From the cell containing the given text, extract its center point as (x, y) coordinate. 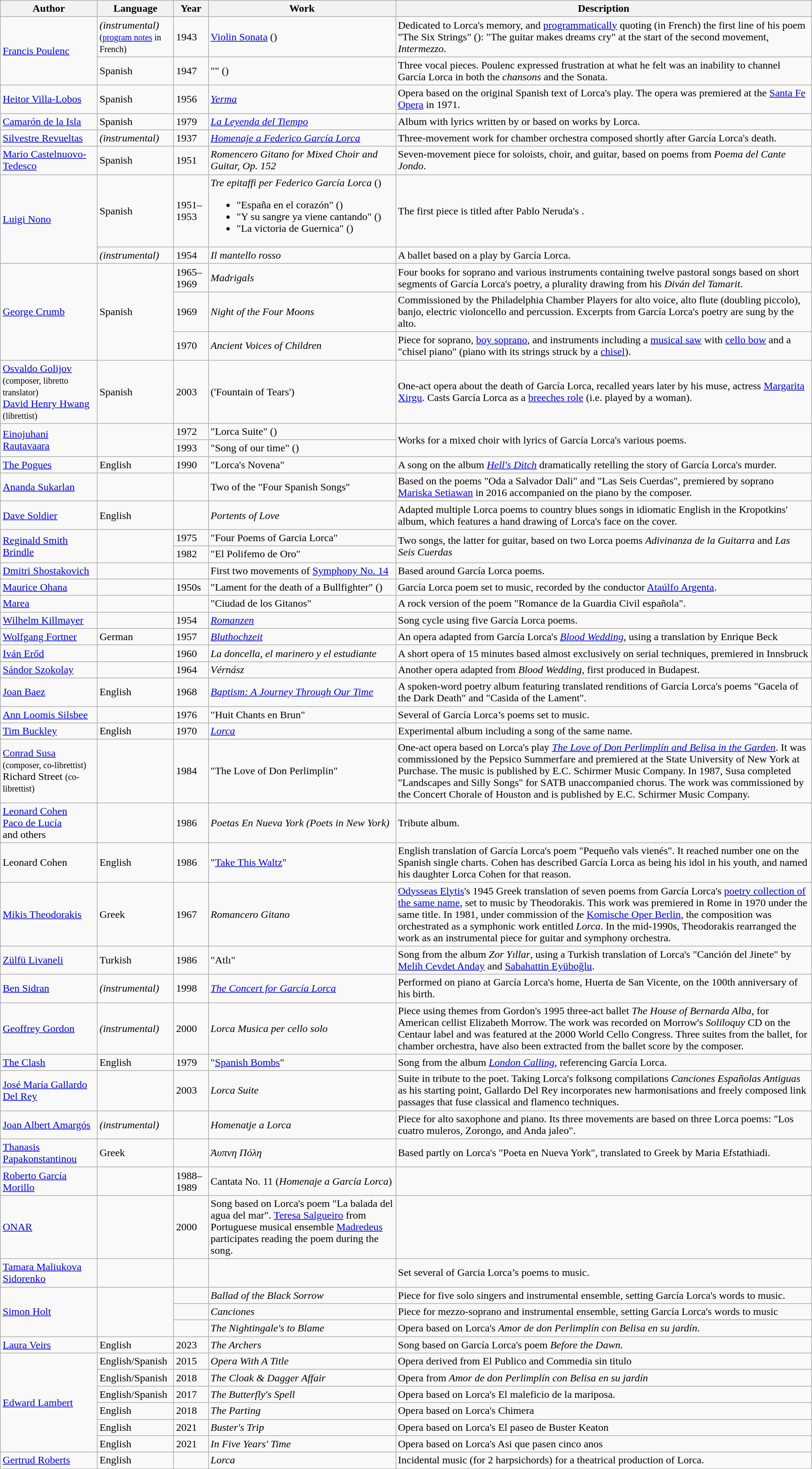
Tribute album. (604, 823)
"" () (302, 71)
Leonard CohenPaco de Lucíaand others (49, 823)
Maurice Ohana (49, 587)
Luigi Nono (49, 219)
Based around García Lorca poems. (604, 571)
1960 (191, 653)
(instrumental)(program notes in French) (135, 37)
First two movements of Symphony No. 14 (302, 571)
Osvaldo Golijov (composer, libretto translator)David Henry Hwang (librettist) (49, 392)
"Lorca Suite" () (302, 432)
La Leyenda del Tiempo (302, 122)
Heitor Villa-Lobos (49, 99)
1947 (191, 71)
Homenaje a Federico García Lorca (302, 138)
A ballet based on a play by García Lorca. (604, 255)
1967 (191, 914)
Poetas En Nueva York (Poets in New York) (302, 823)
Camarón de la Isla (49, 122)
The Clash (49, 1062)
1943 (191, 37)
Opera from Amor de don Perlimplín con Belisa en su jardín (604, 1378)
Romancero Gitano (302, 914)
A short opera of 15 minutes based almost exclusively on serial techniques, premiered in Innsbruck (604, 653)
The Parting (302, 1411)
Romanzen (302, 620)
1976 (191, 715)
1964 (191, 670)
Set several of Garcia Lorca’s poems to music. (604, 1272)
1993 (191, 448)
1957 (191, 637)
1937 (191, 138)
La doncella, el marinero y el estudiante (302, 653)
The Archers (302, 1345)
Vérnász (302, 670)
1956 (191, 99)
Romencero Gitano for Mixed Choir and Guitar, Op. 152 (302, 161)
Based partly on Lorca's "Poeta en Nueva York", translated to Greek by Maria Efstathiadi. (604, 1153)
1998 (191, 989)
Three vocal pieces. Poulenc expressed frustration at what he felt was an inability to channel García Lorca in both the chansons and the Sonata. (604, 71)
Mikis Theodorakis (49, 914)
Άυπνη Πόλη (302, 1153)
1984 (191, 771)
Edward Lambert (49, 1403)
Ancient Voices of Children (302, 345)
German (135, 637)
1950s (191, 587)
Song cycle using five García Lorca poems. (604, 620)
Album with lyrics written by or based on works by Lorca. (604, 122)
Ben Sidran (49, 989)
1972 (191, 432)
Another opera adapted from Blood Wedding, first produced in Budapest. (604, 670)
Madrigals (302, 278)
The Butterfly's Spell (302, 1394)
1969 (191, 312)
Two of the "Four Spanish Songs" (302, 487)
Einojuhani Rautavaara (49, 440)
Bluthochzeit (302, 637)
Wilhelm Killmayer (49, 620)
Piece for alto saxophone and piano. Its three movements are based on three Lorca poems: "Los cuatro muleros, Zorongo, and Anda jaleo". (604, 1125)
Works for a mixed choir with lyrics of García Lorca's various poems. (604, 440)
Joan Baez (49, 692)
2023 (191, 1345)
Ballad of the Black Sorrow (302, 1295)
The Cloak & Dagger Affair (302, 1378)
Description (604, 9)
"Atlı" (302, 960)
Buster's Trip (302, 1427)
Two songs, the latter for guitar, based on two Lorca poems Adivinanza de la Guitarra and Las Seis Cuerdas (604, 546)
1988–1989 (191, 1181)
The Pogues (49, 465)
Work (302, 9)
Performed on piano at García Lorca's home, Huerta de San Vicente, on the 100th anniversary of his birth. (604, 989)
Opera With A Title (302, 1361)
Laura Veirs (49, 1345)
Night of the Four Moons (302, 312)
Yerma (302, 99)
Opera based on Lorca's El maleficio de la mariposa. (604, 1394)
Wolfgang Fortner (49, 637)
Marea (49, 604)
Lorca Suite (302, 1091)
"Four Poems of Garcia Lorca" (302, 538)
Song from the album London Calling, referencing García Lorca. (604, 1062)
An opera adapted from García Lorca's Blood Wedding, using a translation by Enrique Beck (604, 637)
Lorca Musica per cello solo (302, 1029)
Seven-movement piece for soloists, choir, and guitar, based on poems from Poema del Cante Jondo. (604, 161)
Opera based on Lorca's El paseo de Buster Keaton (604, 1427)
('Fountain of Tears') (302, 392)
1968 (191, 692)
Baptism: A Journey Through Our Time (302, 692)
Dave Soldier (49, 516)
A rock version of the poem "Romance de la Guardia Civil española". (604, 604)
Francis Poulenc (49, 51)
George Crumb (49, 312)
Violin Sonata () (302, 37)
Silvestre Revueltas (49, 138)
Dmitri Shostakovich (49, 571)
"El Polifemo de Oro" (302, 554)
Song based on García Lorca's poem Before the Dawn. (604, 1345)
"Lorca's Novena" (302, 465)
Ann Loomis Silsbee (49, 715)
Conrad Susa (composer, co-librettist)Richard Street (co-librettist) (49, 771)
Opera based on Lorca's Chimera (604, 1411)
Simon Holt (49, 1312)
Ananda Sukarlan (49, 487)
The Nightingale's to Blame (302, 1328)
2017 (191, 1394)
Opera derived from El Publico and Commedia sin titulo (604, 1361)
Mario Castelnuovo-Tedesco (49, 161)
Tim Buckley (49, 731)
1990 (191, 465)
Sándor Szokolay (49, 670)
Il mantello rosso (302, 255)
A spoken-word poetry album featuring translated renditions of García Lorca's poems "Gacela of the Dark Death" and "Casida of the Lament". (604, 692)
1965–1969 (191, 278)
Incidental music (for 2 harpsichords) for a theatrical production of Lorca. (604, 1460)
"Take This Waltz" (302, 863)
Opera based on Lorca's Amor de don Perlimplín con Belisa en su jardín. (604, 1328)
Joan Albert Amargós (49, 1125)
Opera based on Lorca's Asi que pasen cinco anos (604, 1444)
José María Gallardo Del Rey (49, 1091)
ONAR (49, 1227)
Reginald Smith Brindle (49, 546)
1951–1953 (191, 211)
García Lorca poem set to music, recorded by the conductor Ataúlfo Argenta. (604, 587)
Zülfü Livaneli (49, 960)
Song from the album Zor Yıllar, using a Turkish translation of Lorca's "Canción del Jinete" by Melih Cevdet Anday and Sabahattin Eyüboğlu. (604, 960)
Iván Erőd (49, 653)
"Ciudad de los Gitanos" (302, 604)
2015 (191, 1361)
Roberto García Morillo (49, 1181)
Three-movement work for chamber orchestra composed shortly after García Lorca's death. (604, 138)
The Concert for García Lorca (302, 989)
Piece for five solo singers and instrumental ensemble, setting García Lorca's words to music. (604, 1295)
Language (135, 9)
1951 (191, 161)
"The Love of Don Perlimplin" (302, 771)
1975 (191, 538)
"Spanish Bombs" (302, 1062)
Geoffrey Gordon (49, 1029)
Several of García Lorca’s poems set to music. (604, 715)
Leonard Cohen (49, 863)
Gertrud Roberts (49, 1460)
Thanasis Papakonstantinou (49, 1153)
In Five Years' Time (302, 1444)
"Lament for the death of a Bullfighter" () (302, 587)
"Huit Chants en Brun" (302, 715)
Portents of Love (302, 516)
A song on the album Hell's Ditch dramatically retelling the story of García Lorca's murder. (604, 465)
Year (191, 9)
The first piece is titled after Pablo Neruda's . (604, 211)
1982 (191, 554)
Homenatje a Lorca (302, 1125)
Author (49, 9)
Experimental album including a song of the same name. (604, 731)
Turkish (135, 960)
Piece for mezzo-soprano and instrumental ensemble, setting García Lorca's words to music (604, 1312)
Tamara Maliukova Sidorenko (49, 1272)
Cantata No. 11 (Homenaje a García Lorca) (302, 1181)
Canciones (302, 1312)
Opera based on the original Spanish text of Lorca's play. The opera was premiered at the Santa Fe Opera in 1971. (604, 99)
"Song of our time" () (302, 448)
Tre epitaffi per Federico García Lorca ()"España en el corazón" ()"Y su sangre ya viene cantando" ()"La victoria de Guernica" () (302, 211)
